Detect which cell encompasses the target text, then output its (x, y) center coordinate. 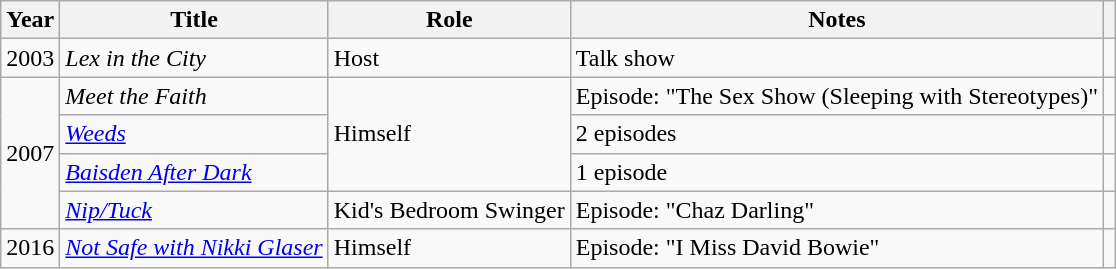
Episode: "I Miss David Bowie" (836, 248)
Episode: "The Sex Show (Sleeping with Stereotypes)" (836, 96)
Nip/Tuck (194, 210)
2 episodes (836, 134)
1 episode (836, 172)
Host (449, 58)
Talk show (836, 58)
2003 (30, 58)
Title (194, 20)
2007 (30, 153)
Kid's Bedroom Swinger (449, 210)
Weeds (194, 134)
Role (449, 20)
Baisden After Dark (194, 172)
Notes (836, 20)
Episode: "Chaz Darling" (836, 210)
Year (30, 20)
Meet the Faith (194, 96)
Lex in the City (194, 58)
2016 (30, 248)
Not Safe with Nikki Glaser (194, 248)
